From the cell containing the given text, extract its center point as (x, y) coordinate. 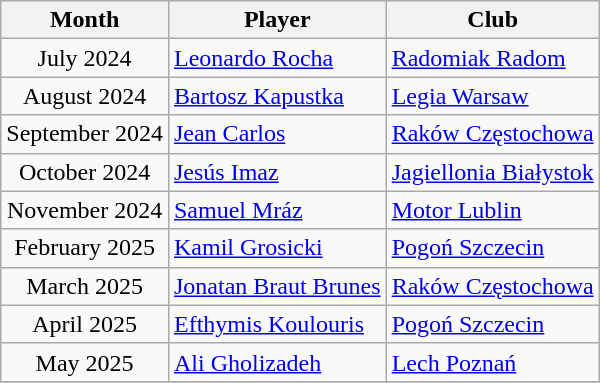
Leonardo Rocha (277, 58)
March 2025 (85, 286)
Lech Poznań (492, 362)
Player (277, 20)
July 2024 (85, 58)
Radomiak Radom (492, 58)
November 2024 (85, 210)
Jonatan Braut Brunes (277, 286)
October 2024 (85, 172)
Jean Carlos (277, 134)
February 2025 (85, 248)
May 2025 (85, 362)
August 2024 (85, 96)
Ali Gholizadeh (277, 362)
September 2024 (85, 134)
Bartosz Kapustka (277, 96)
Month (85, 20)
Kamil Grosicki (277, 248)
Legia Warsaw (492, 96)
Jesús Imaz (277, 172)
Samuel Mráz (277, 210)
Jagiellonia Białystok (492, 172)
April 2025 (85, 324)
Club (492, 20)
Efthymis Koulouris (277, 324)
Motor Lublin (492, 210)
